Determine the [x, y] coordinate at the center of the cell enclosing the given text.  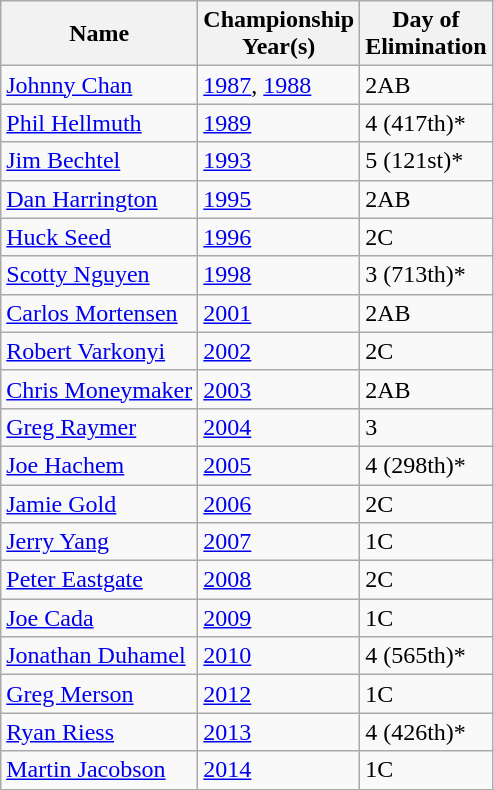
1989 [279, 123]
2003 [279, 389]
Scotty Nguyen [100, 275]
Day ofElimination [426, 34]
1998 [279, 275]
Joe Cada [100, 618]
Jim Bechtel [100, 161]
2012 [279, 694]
2004 [279, 427]
Ryan Riess [100, 732]
Jonathan Duhamel [100, 656]
1995 [279, 199]
Robert Varkonyi [100, 351]
Martin Jacobson [100, 770]
Jamie Gold [100, 503]
Carlos Mortensen [100, 313]
2013 [279, 732]
4 (426th)* [426, 732]
1987, 1988 [279, 85]
Joe Hachem [100, 465]
Huck Seed [100, 237]
5 (121st)* [426, 161]
4 (565th)* [426, 656]
Greg Raymer [100, 427]
Chris Moneymaker [100, 389]
Jerry Yang [100, 542]
2002 [279, 351]
ChampionshipYear(s) [279, 34]
2001 [279, 313]
3 [426, 427]
2005 [279, 465]
Johnny Chan [100, 85]
3 (713th)* [426, 275]
4 (298th)* [426, 465]
2007 [279, 542]
Name [100, 34]
1993 [279, 161]
4 (417th)* [426, 123]
2010 [279, 656]
Greg Merson [100, 694]
2006 [279, 503]
Dan Harrington [100, 199]
1996 [279, 237]
Peter Eastgate [100, 580]
2008 [279, 580]
Phil Hellmuth [100, 123]
2014 [279, 770]
2009 [279, 618]
